From the cell containing the given text, extract its center point as (x, y) coordinate. 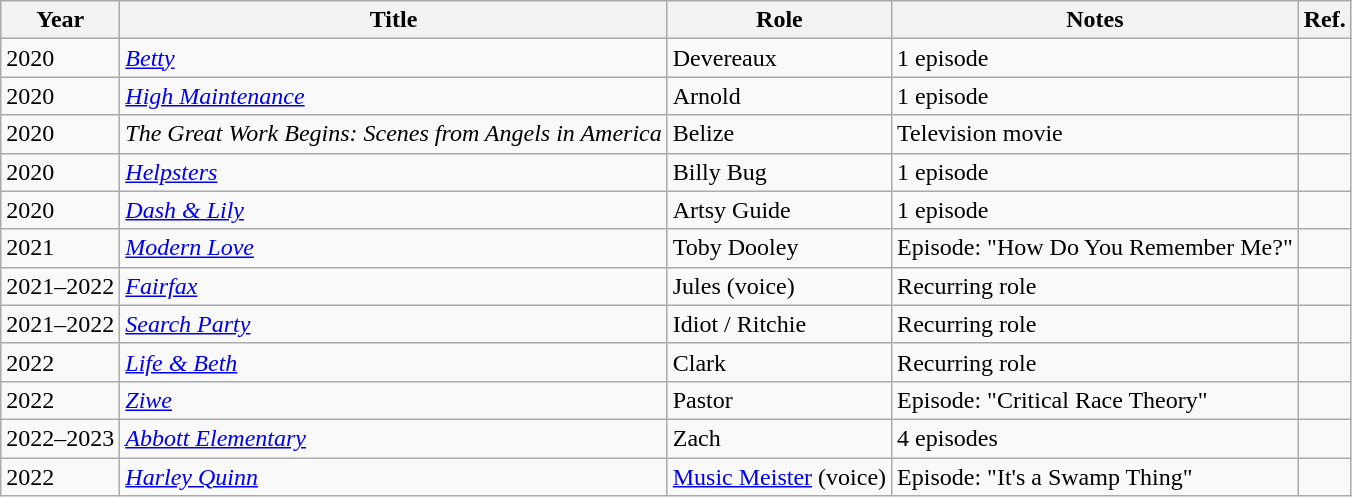
Ref. (1324, 20)
Clark (779, 362)
Dash & Lily (394, 210)
Role (779, 20)
High Maintenance (394, 96)
Zach (779, 438)
Year (60, 20)
Television movie (1096, 134)
2021 (60, 248)
Search Party (394, 324)
Idiot / Ritchie (779, 324)
Abbott Elementary (394, 438)
Episode: "How Do You Remember Me?" (1096, 248)
Music Meister (voice) (779, 477)
Pastor (779, 400)
Toby Dooley (779, 248)
Episode: "It's a Swamp Thing" (1096, 477)
Notes (1096, 20)
Modern Love (394, 248)
Arnold (779, 96)
4 episodes (1096, 438)
Devereaux (779, 58)
Title (394, 20)
Life & Beth (394, 362)
Helpsters (394, 172)
Fairfax (394, 286)
Ziwe (394, 400)
Billy Bug (779, 172)
Betty (394, 58)
Jules (voice) (779, 286)
Belize (779, 134)
Episode: "Critical Race Theory" (1096, 400)
2022–2023 (60, 438)
The Great Work Begins: Scenes from Angels in America (394, 134)
Artsy Guide (779, 210)
Harley Quinn (394, 477)
